Provide the [X, Y] coordinate of the cell's center where the given text is located.  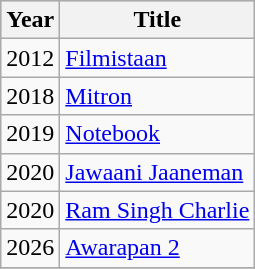
Notebook [158, 134]
Filmistaan [158, 58]
2026 [30, 248]
2019 [30, 134]
Title [158, 20]
Year [30, 20]
Jawaani Jaaneman [158, 172]
Mitron [158, 96]
Awarapan 2 [158, 248]
2012 [30, 58]
2018 [30, 96]
Ram Singh Charlie [158, 210]
